From the cell containing the given text, extract its center point as [X, Y] coordinate. 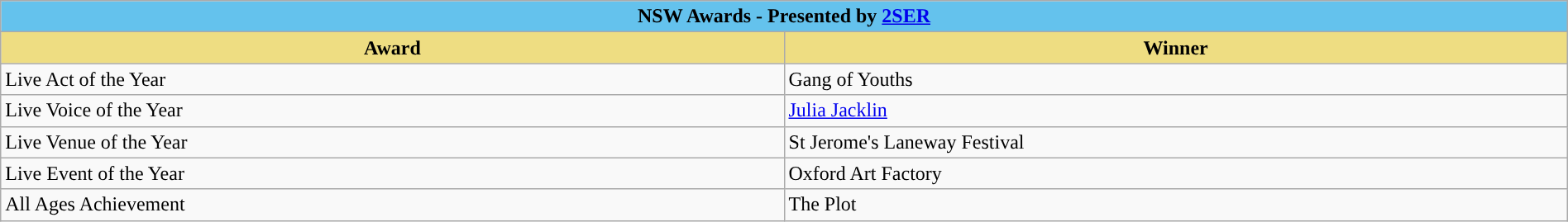
The Plot [1176, 205]
Oxford Art Factory [1176, 173]
Julia Jacklin [1176, 111]
Gang of Youths [1176, 79]
Winner [1176, 48]
Live Event of the Year [392, 173]
Live Voice of the Year [392, 111]
St Jerome's Laneway Festival [1176, 142]
Live Venue of the Year [392, 142]
NSW Awards - Presented by 2SER [784, 17]
Award [392, 48]
All Ages Achievement [392, 205]
Live Act of the Year [392, 79]
